For the text-containing cell, return its midpoint in (X, Y) coordinate format. 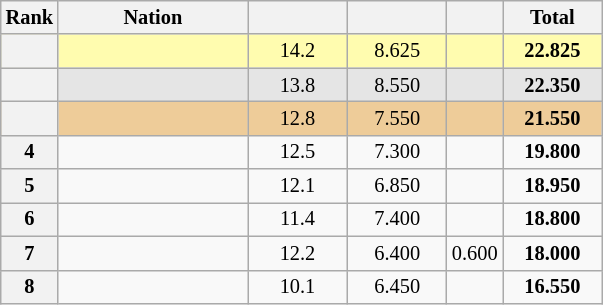
18.000 (553, 253)
4 (30, 152)
7.400 (397, 219)
0.600 (475, 253)
8 (30, 287)
12.2 (298, 253)
Nation (153, 17)
5 (30, 186)
18.950 (553, 186)
18.800 (553, 219)
7 (30, 253)
19.800 (553, 152)
12.8 (298, 118)
6.450 (397, 287)
Rank (30, 17)
8.550 (397, 85)
12.1 (298, 186)
7.300 (397, 152)
10.1 (298, 287)
22.825 (553, 51)
16.550 (553, 287)
6 (30, 219)
6.400 (397, 253)
Total (553, 17)
12.5 (298, 152)
22.350 (553, 85)
13.8 (298, 85)
8.625 (397, 51)
14.2 (298, 51)
6.850 (397, 186)
21.550 (553, 118)
7.550 (397, 118)
11.4 (298, 219)
